Extract the (X, Y) coordinate from the center of the cell holding the provided text.  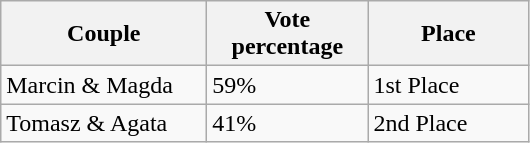
41% (288, 123)
Marcin & Magda (104, 85)
Place (448, 34)
Tomasz & Agata (104, 123)
Couple (104, 34)
Vote percentage (288, 34)
59% (288, 85)
1st Place (448, 85)
2nd Place (448, 123)
